Identify which cell holds the provided text, then report its (x, y) central coordinate. 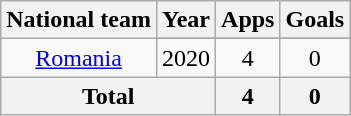
Year (186, 20)
Apps (248, 20)
Goals (315, 20)
2020 (186, 58)
Romania (79, 58)
Total (108, 96)
National team (79, 20)
